Output the [X, Y] coordinate of the center of the cell containing the given text.  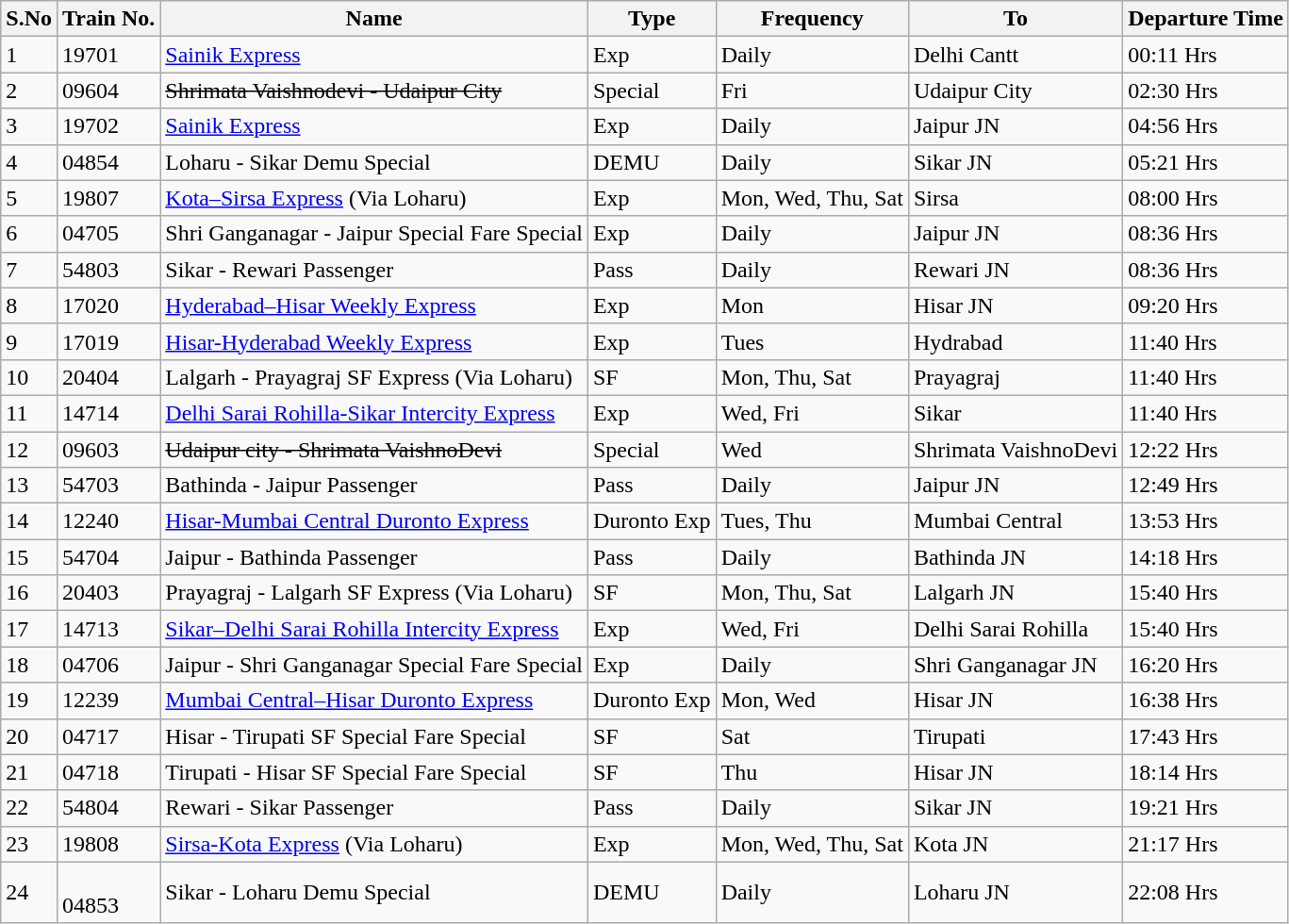
04717 [107, 736]
Tirupati [1015, 736]
Delhi Sarai Rohilla [1015, 629]
Hisar-Hyderabad Weekly Express [374, 341]
Type [652, 19]
Tirupati - Hisar SF Special Fare Special [374, 772]
12 [29, 450]
Shri Ganganagar JN [1015, 665]
Jaipur - Bathinda Passenger [374, 557]
12240 [107, 521]
13 [29, 486]
To [1015, 19]
04853 [107, 892]
20 [29, 736]
23 [29, 844]
3 [29, 126]
Mumbai Central–Hisar Duronto Express [374, 701]
16:38 Hrs [1206, 701]
Lalgarh - Prayagraj SF Express (Via Loharu) [374, 377]
21 [29, 772]
7 [29, 270]
20403 [107, 593]
04854 [107, 162]
10 [29, 377]
Delhi Cantt [1015, 55]
05:21 Hrs [1206, 162]
04706 [107, 665]
Udaipur City [1015, 91]
12239 [107, 701]
Prayagraj - Lalgarh SF Express (Via Loharu) [374, 593]
Sirsa-Kota Express (Via Loharu) [374, 844]
Mon, Wed [812, 701]
Sikar–Delhi Sarai Rohilla Intercity Express [374, 629]
20404 [107, 377]
Frequency [812, 19]
22 [29, 808]
54803 [107, 270]
16:20 Hrs [1206, 665]
Bathinda - Jaipur Passenger [374, 486]
04705 [107, 234]
19807 [107, 198]
18:14 Hrs [1206, 772]
17 [29, 629]
Mumbai Central [1015, 521]
12:49 Hrs [1206, 486]
09:20 Hrs [1206, 305]
54704 [107, 557]
04718 [107, 772]
16 [29, 593]
19702 [107, 126]
Hyderabad–Hisar Weekly Express [374, 305]
Sat [812, 736]
Sikar [1015, 413]
Sikar - Rewari Passenger [374, 270]
9 [29, 341]
17019 [107, 341]
Bathinda JN [1015, 557]
1 [29, 55]
Tues [812, 341]
Loharu JN [1015, 892]
14:18 Hrs [1206, 557]
19808 [107, 844]
5 [29, 198]
09603 [107, 450]
14713 [107, 629]
Rewari JN [1015, 270]
00:11 Hrs [1206, 55]
Name [374, 19]
Mon [812, 305]
08:00 Hrs [1206, 198]
54703 [107, 486]
Hisar-Mumbai Central Duronto Express [374, 521]
Hisar - Tirupati SF Special Fare Special [374, 736]
21:17 Hrs [1206, 844]
Fri [812, 91]
2 [29, 91]
Departure Time [1206, 19]
09604 [107, 91]
Kota JN [1015, 844]
19701 [107, 55]
19 [29, 701]
02:30 Hrs [1206, 91]
Train No. [107, 19]
22:08 Hrs [1206, 892]
Wed [812, 450]
12:22 Hrs [1206, 450]
S.No [29, 19]
Udaipur city - Shrimata VaishnoDevi [374, 450]
14 [29, 521]
Shri Ganganagar - Jaipur Special Fare Special [374, 234]
Hydrabad [1015, 341]
Thu [812, 772]
Shrimata VaishnoDevi [1015, 450]
Tues, Thu [812, 521]
Lalgarh JN [1015, 593]
04:56 Hrs [1206, 126]
Prayagraj [1015, 377]
Jaipur - Shri Ganganagar Special Fare Special [374, 665]
14714 [107, 413]
15 [29, 557]
6 [29, 234]
54804 [107, 808]
17020 [107, 305]
4 [29, 162]
13:53 Hrs [1206, 521]
19:21 Hrs [1206, 808]
24 [29, 892]
11 [29, 413]
17:43 Hrs [1206, 736]
Sirsa [1015, 198]
Shrimata Vaishnodevi - Udaipur City [374, 91]
Sikar - Loharu Demu Special [374, 892]
Delhi Sarai Rohilla-Sikar Intercity Express [374, 413]
8 [29, 305]
18 [29, 665]
Loharu - Sikar Demu Special [374, 162]
Rewari - Sikar Passenger [374, 808]
Kota–Sirsa Express (Via Loharu) [374, 198]
